Identify which cell holds the provided text, then report its (x, y) central coordinate. 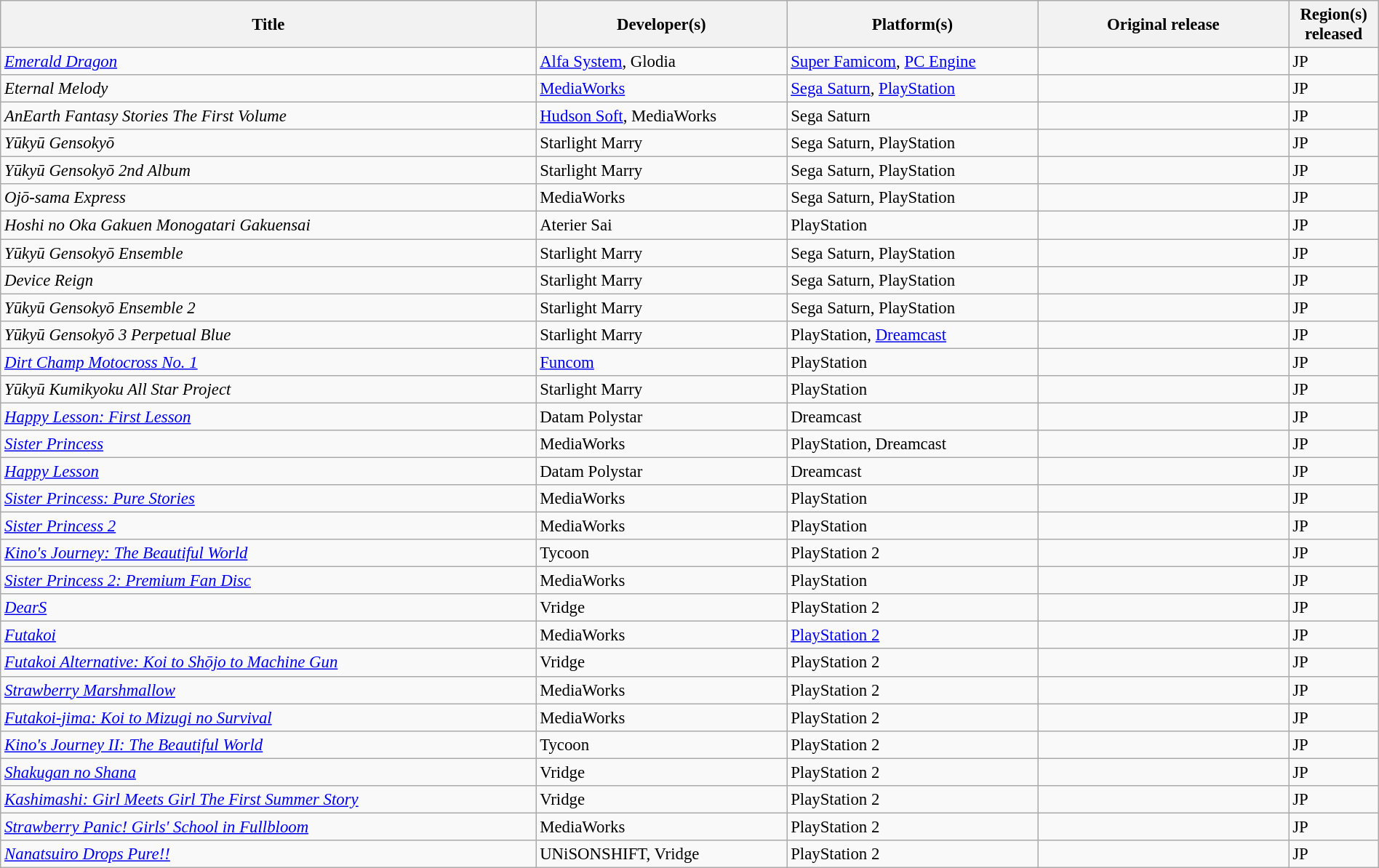
Yūkyū Gensokyō Ensemble 2 (268, 308)
Nanatsuiro Drops Pure!! (268, 854)
Eternal Melody (268, 89)
Happy Lesson: First Lesson (268, 417)
Yūkyū Gensokyō 2nd Album (268, 171)
Super Famicom, PC Engine (912, 62)
Hoshi no Oka Gakuen Monogatari Gakuensai (268, 225)
Device Reign (268, 280)
Developer(s) (662, 25)
Title (268, 25)
Happy Lesson (268, 471)
Yūkyū Kumikyoku All Star Project (268, 390)
Strawberry Marshmallow (268, 690)
Emerald Dragon (268, 62)
Sister Princess 2: Premium Fan Disc (268, 581)
Futakoi Alternative: Koi to Shōjo to Machine Gun (268, 663)
Futakoi (268, 635)
Aterier Sai (662, 225)
Strawberry Panic! Girls' School in Fullbloom (268, 827)
Yūkyū Gensokyō 3 Perpetual Blue (268, 334)
DearS (268, 608)
Yūkyū Gensokyō Ensemble (268, 253)
Kino's Journey: The Beautiful World (268, 553)
Sister Princess: Pure Stories (268, 499)
Dirt Champ Motocross No. 1 (268, 362)
Sister Princess 2 (268, 526)
Funcom (662, 362)
Kino's Journey II: The Beautiful World (268, 744)
Futakoi-jima: Koi to Mizugi no Survival (268, 718)
Alfa System, Glodia (662, 62)
Ojō-sama Express (268, 198)
AnEarth Fantasy Stories The First Volume (268, 116)
Sister Princess (268, 444)
Original release (1164, 25)
UNiSONSHIFT, Vridge (662, 854)
Hudson Soft, MediaWorks (662, 116)
Yūkyū Gensokyō (268, 143)
Platform(s) (912, 25)
Shakugan no Shana (268, 772)
Kashimashi: Girl Meets Girl The First Summer Story (268, 800)
Sega Saturn (912, 116)
Region(s) released (1334, 25)
